Extract the (x, y) coordinate from the center of the cell holding the provided text.  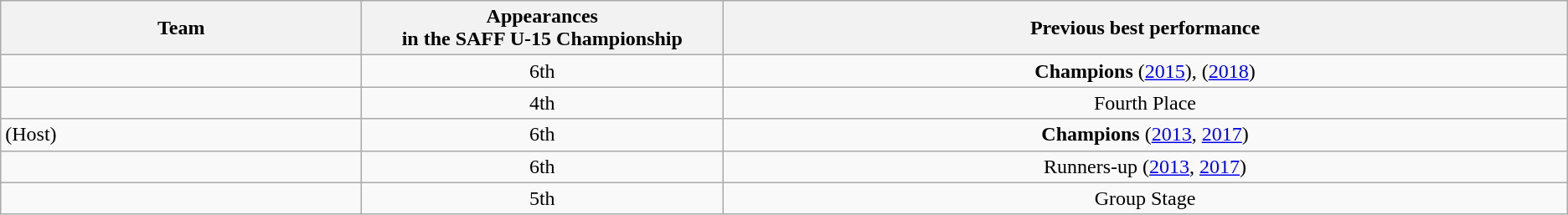
5th (543, 198)
Appearances in the SAFF U-15 Championship (543, 28)
4th (543, 103)
Champions (2015), (2018) (1145, 71)
Champions (2013, 2017) (1145, 135)
Previous best performance (1145, 28)
(Host) (181, 135)
Group Stage (1145, 198)
Fourth Place (1145, 103)
Runners-up (2013, 2017) (1145, 166)
Team (181, 28)
